Detect which cell encompasses the target text, then output its [X, Y] center coordinate. 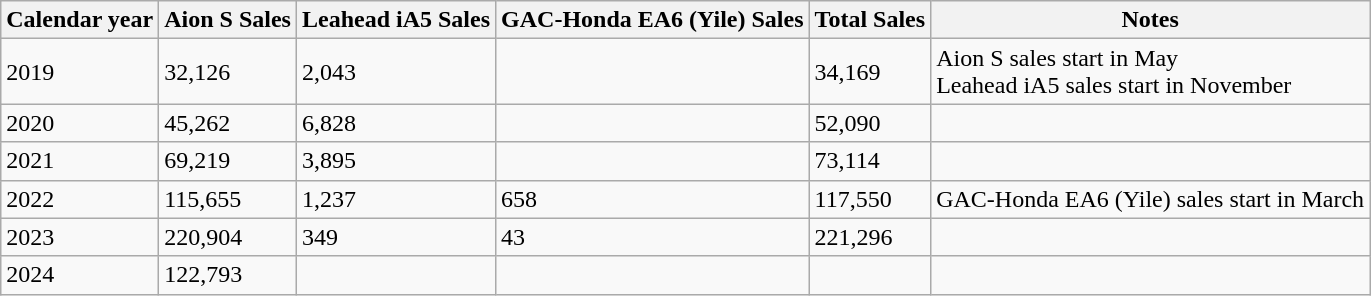
32,126 [228, 72]
69,219 [228, 161]
117,550 [870, 199]
2019 [80, 72]
115,655 [228, 199]
43 [653, 237]
34,169 [870, 72]
Leahead iA5 Sales [396, 20]
Aion S sales start in MayLeahead iA5 sales start in November [1150, 72]
Calendar year [80, 20]
349 [396, 237]
GAC-Honda EA6 (Yile) sales start in March [1150, 199]
2022 [80, 199]
GAC-Honda EA6 (Yile) Sales [653, 20]
Total Sales [870, 20]
52,090 [870, 123]
3,895 [396, 161]
6,828 [396, 123]
73,114 [870, 161]
2,043 [396, 72]
221,296 [870, 237]
220,904 [228, 237]
658 [653, 199]
1,237 [396, 199]
Aion S Sales [228, 20]
2021 [80, 161]
45,262 [228, 123]
2020 [80, 123]
Notes [1150, 20]
122,793 [228, 275]
2024 [80, 275]
2023 [80, 237]
